Pinpoint the cell where the given text exists, returning its (x, y) midpoint coordinate. 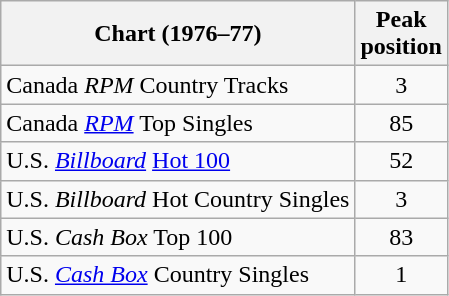
85 (401, 123)
U.S. Cash Box Country Singles (178, 275)
U.S. Billboard Hot Country Singles (178, 199)
Canada RPM Top Singles (178, 123)
Canada RPM Country Tracks (178, 85)
U.S. Billboard Hot 100 (178, 161)
1 (401, 275)
83 (401, 237)
U.S. Cash Box Top 100 (178, 237)
Chart (1976–77) (178, 34)
Peakposition (401, 34)
52 (401, 161)
